Pinpoint the cell where the given text exists, returning its (x, y) midpoint coordinate. 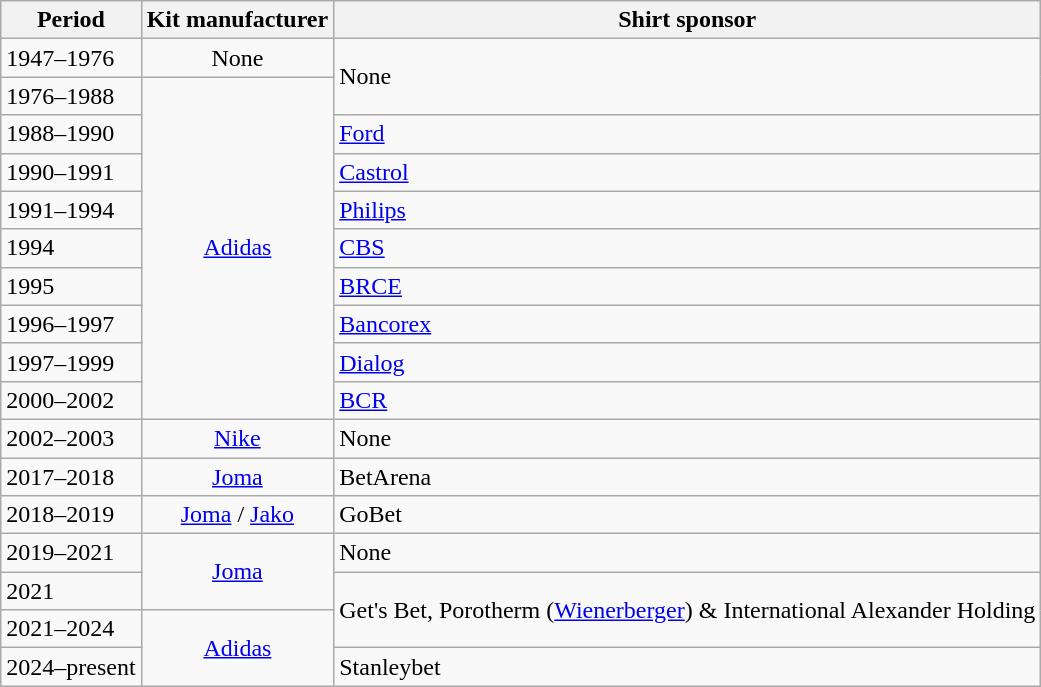
1991–1994 (71, 210)
2024–present (71, 667)
BetArena (688, 477)
Ford (688, 134)
Joma / Jako (238, 515)
BRCE (688, 286)
1995 (71, 286)
2021 (71, 591)
Dialog (688, 362)
1988–1990 (71, 134)
Kit manufacturer (238, 20)
BCR (688, 400)
1996–1997 (71, 324)
1976–1988 (71, 96)
1994 (71, 248)
GoBet (688, 515)
Shirt sponsor (688, 20)
Get's Bet, Porotherm (Wienerberger) & International Alexander Holding (688, 610)
Castrol (688, 172)
1997–1999 (71, 362)
Period (71, 20)
2021–2024 (71, 629)
1990–1991 (71, 172)
2002–2003 (71, 438)
2017–2018 (71, 477)
2019–2021 (71, 553)
1947–1976 (71, 58)
CBS (688, 248)
2018–2019 (71, 515)
Nike (238, 438)
2000–2002 (71, 400)
Stanleybet (688, 667)
Philips (688, 210)
Bancorex (688, 324)
